Return the [x, y] coordinate for the center point of the cell that contains the specified text.  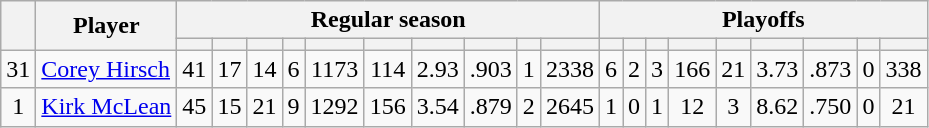
156 [388, 107]
41 [194, 69]
3.73 [778, 69]
2.93 [438, 69]
8.62 [778, 107]
17 [230, 69]
338 [904, 69]
9 [294, 107]
Playoffs [763, 20]
.903 [490, 69]
3.54 [438, 107]
15 [230, 107]
.873 [830, 69]
1173 [334, 69]
2645 [570, 107]
Kirk McLean [106, 107]
12 [692, 107]
Player [106, 26]
1292 [334, 107]
31 [18, 69]
114 [388, 69]
14 [264, 69]
166 [692, 69]
.879 [490, 107]
Corey Hirsch [106, 69]
45 [194, 107]
.750 [830, 107]
Regular season [388, 20]
2338 [570, 69]
